For the text-containing cell, return its midpoint in [X, Y] coordinate format. 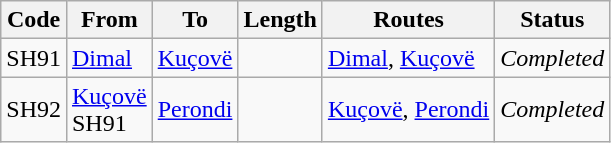
Dimal [109, 58]
SH91 [34, 58]
To [195, 20]
Kuçovë, Perondi [408, 110]
Perondi [195, 110]
Code [34, 20]
SH92 [34, 110]
Routes [408, 20]
Kuçovë [195, 58]
Length [280, 20]
From [109, 20]
KuçovëSH91 [109, 110]
Dimal, Kuçovë [408, 58]
Status [552, 20]
